Search for the cell housing the specified text and yield its (X, Y) center coordinate. 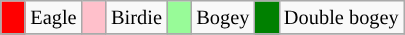
Double bogey (342, 17)
Birdie (136, 17)
Eagle (53, 17)
Bogey (222, 17)
